Scan for the cell matching the given text and deliver its (x, y) coordinate at center. 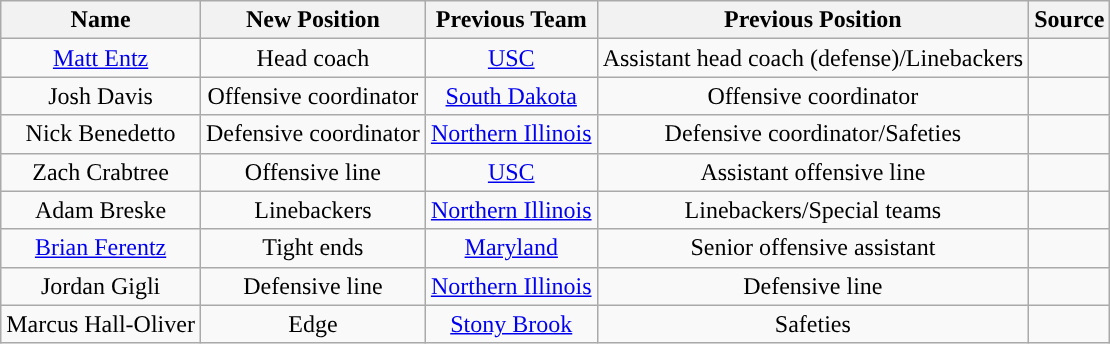
Jordan Gigli (101, 286)
Linebackers (312, 210)
Maryland (511, 248)
Name (101, 20)
Defensive coordinator/Safeties (813, 134)
Linebackers/Special teams (813, 210)
Offensive line (312, 172)
Previous Team (511, 20)
New Position (312, 20)
Source (1070, 20)
Head coach (312, 58)
South Dakota (511, 96)
Senior offensive assistant (813, 248)
Tight ends (312, 248)
Assistant head coach (defense)/Linebackers (813, 58)
Stony Brook (511, 324)
Nick Benedetto (101, 134)
Assistant offensive line (813, 172)
Josh Davis (101, 96)
Brian Ferentz (101, 248)
Previous Position (813, 20)
Zach Crabtree (101, 172)
Marcus Hall-Oliver (101, 324)
Matt Entz (101, 58)
Defensive coordinator (312, 134)
Safeties (813, 324)
Adam Breske (101, 210)
Edge (312, 324)
